Return the [x, y] coordinate for the center point of the cell that contains the specified text.  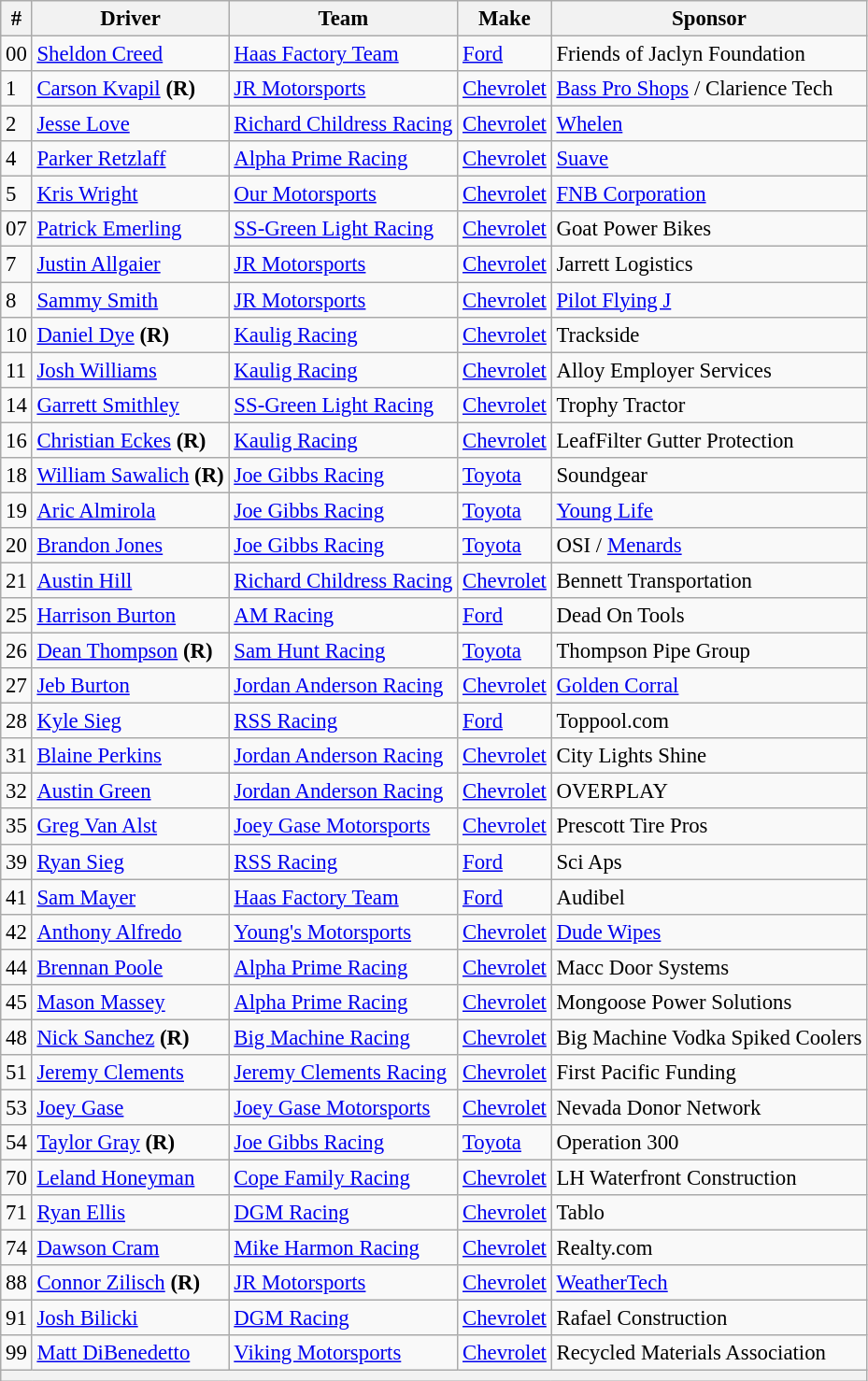
Sam Mayer [131, 897]
Joey Gase [131, 1107]
27 [17, 686]
Mongoose Power Solutions [709, 1003]
07 [17, 229]
LH Waterfront Construction [709, 1178]
Ryan Sieg [131, 861]
Team [344, 19]
Dead On Tools [709, 616]
WeatherTech [709, 1283]
32 [17, 791]
OVERPLAY [709, 791]
41 [17, 897]
25 [17, 616]
Parker Retzlaff [131, 159]
Harrison Burton [131, 616]
1 [17, 89]
Realty.com [709, 1248]
5 [17, 194]
Greg Van Alst [131, 827]
Toppool.com [709, 721]
Brandon Jones [131, 546]
4 [17, 159]
Taylor Gray (R) [131, 1143]
2 [17, 124]
Trophy Tractor [709, 405]
Macc Door Systems [709, 967]
# [17, 19]
Recycled Materials Association [709, 1354]
Tablo [709, 1213]
Goat Power Bikes [709, 229]
Sci Aps [709, 861]
Prescott Tire Pros [709, 827]
Blaine Perkins [131, 756]
14 [17, 405]
Aric Almirola [131, 510]
Austin Hill [131, 580]
AM Racing [344, 616]
44 [17, 967]
91 [17, 1318]
First Pacific Funding [709, 1073]
Austin Green [131, 791]
7 [17, 264]
Make [505, 19]
16 [17, 440]
99 [17, 1354]
00 [17, 54]
Our Motorsports [344, 194]
OSI / Menards [709, 546]
Nick Sanchez (R) [131, 1037]
Young's Motorsports [344, 932]
Daniel Dye (R) [131, 335]
88 [17, 1283]
Rafael Construction [709, 1318]
Anthony Alfredo [131, 932]
19 [17, 510]
Josh Bilicki [131, 1318]
71 [17, 1213]
City Lights Shine [709, 756]
51 [17, 1073]
Soundgear [709, 476]
28 [17, 721]
70 [17, 1178]
Trackside [709, 335]
31 [17, 756]
20 [17, 546]
8 [17, 300]
Leland Honeyman [131, 1178]
Jesse Love [131, 124]
21 [17, 580]
Driver [131, 19]
Audibel [709, 897]
18 [17, 476]
Sammy Smith [131, 300]
Sheldon Creed [131, 54]
Christian Eckes (R) [131, 440]
48 [17, 1037]
Thompson Pipe Group [709, 651]
Big Machine Vodka Spiked Coolers [709, 1037]
Dude Wipes [709, 932]
Operation 300 [709, 1143]
Big Machine Racing [344, 1037]
Alloy Employer Services [709, 370]
Kris Wright [131, 194]
Sponsor [709, 19]
Jeb Burton [131, 686]
Josh Williams [131, 370]
Golden Corral [709, 686]
26 [17, 651]
FNB Corporation [709, 194]
Kyle Sieg [131, 721]
11 [17, 370]
35 [17, 827]
Friends of Jaclyn Foundation [709, 54]
Pilot Flying J [709, 300]
Suave [709, 159]
Mason Massey [131, 1003]
Carson Kvapil (R) [131, 89]
Justin Allgaier [131, 264]
Bennett Transportation [709, 580]
Cope Family Racing [344, 1178]
Viking Motorsports [344, 1354]
LeafFilter Gutter Protection [709, 440]
Bass Pro Shops / Clarience Tech [709, 89]
Brennan Poole [131, 967]
William Sawalich (R) [131, 476]
Nevada Donor Network [709, 1107]
53 [17, 1107]
Dean Thompson (R) [131, 651]
10 [17, 335]
Garrett Smithley [131, 405]
Jeremy Clements Racing [344, 1073]
42 [17, 932]
Jarrett Logistics [709, 264]
Matt DiBenedetto [131, 1354]
Connor Zilisch (R) [131, 1283]
39 [17, 861]
Young Life [709, 510]
Jeremy Clements [131, 1073]
Sam Hunt Racing [344, 651]
Whelen [709, 124]
Patrick Emerling [131, 229]
Mike Harmon Racing [344, 1248]
Ryan Ellis [131, 1213]
Dawson Cram [131, 1248]
74 [17, 1248]
54 [17, 1143]
45 [17, 1003]
